Locate the cell with the specified text and output its (x, y) center coordinate. 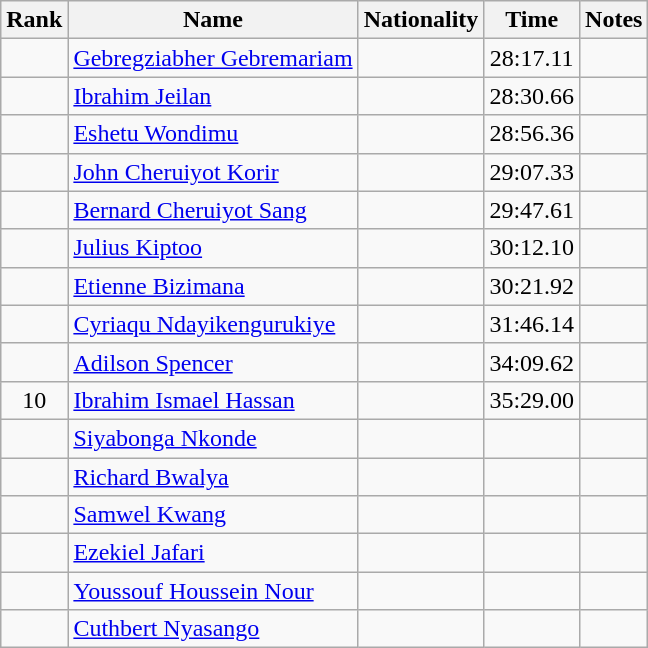
29:07.33 (532, 172)
Cuthbert Nyasango (213, 629)
John Cheruiyot Korir (213, 172)
Adilson Spencer (213, 362)
Etienne Bizimana (213, 286)
31:46.14 (532, 324)
Name (213, 20)
Julius Kiptoo (213, 248)
Nationality (421, 20)
Ibrahim Ismael Hassan (213, 400)
30:12.10 (532, 248)
Notes (614, 20)
Samwel Kwang (213, 515)
Bernard Cheruiyot Sang (213, 210)
Gebregziabher Gebremariam (213, 58)
Youssouf Houssein Nour (213, 591)
Cyriaqu Ndayikengurukiye (213, 324)
Eshetu Wondimu (213, 134)
Ibrahim Jeilan (213, 96)
Rank (34, 20)
28:30.66 (532, 96)
35:29.00 (532, 400)
28:17.11 (532, 58)
30:21.92 (532, 286)
Time (532, 20)
10 (34, 400)
Siyabonga Nkonde (213, 438)
29:47.61 (532, 210)
34:09.62 (532, 362)
Ezekiel Jafari (213, 553)
28:56.36 (532, 134)
Richard Bwalya (213, 477)
